From the cell containing the given text, extract its center point as (X, Y) coordinate. 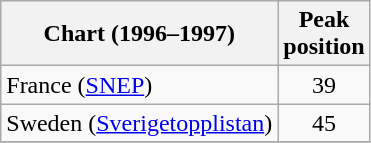
Sweden (Sverigetopplistan) (140, 123)
France (SNEP) (140, 85)
Chart (1996–1997) (140, 34)
Peakposition (324, 34)
39 (324, 85)
45 (324, 123)
